Locate the cell with the specified text and output its [X, Y] center coordinate. 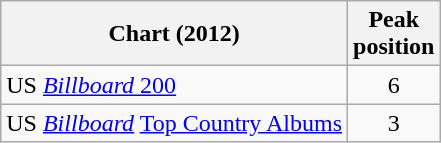
US Billboard 200 [174, 85]
Chart (2012) [174, 34]
6 [394, 85]
3 [394, 123]
Peakposition [394, 34]
US Billboard Top Country Albums [174, 123]
